Determine the (x, y) coordinate at the center of the cell enclosing the given text.  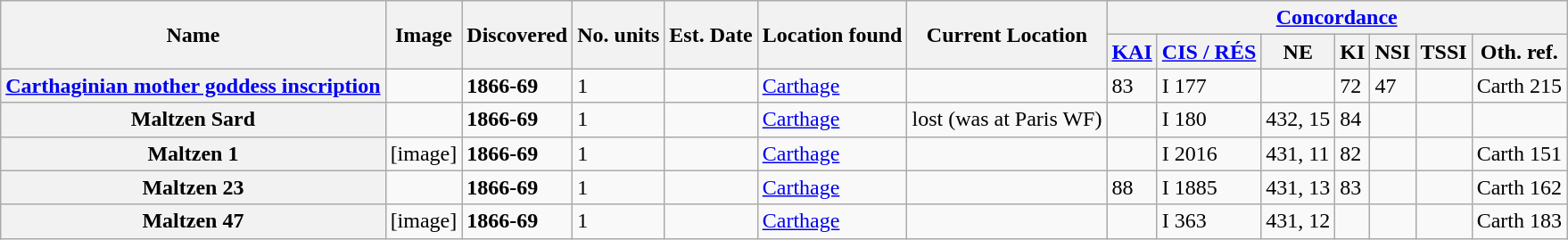
Maltzen 1 (193, 153)
432, 15 (1299, 120)
CIS / RÉS (1209, 52)
84 (1352, 120)
I 363 (1209, 221)
72 (1352, 86)
Image (424, 35)
431, 13 (1299, 187)
KI (1352, 52)
Carth 215 (1519, 86)
NSI (1393, 52)
No. units (619, 35)
82 (1352, 153)
I 177 (1209, 86)
KAI (1132, 52)
Maltzen Sard (193, 120)
431, 12 (1299, 221)
431, 11 (1299, 153)
I 180 (1209, 120)
Location found (832, 35)
Carth 162 (1519, 187)
I 2016 (1209, 153)
Name (193, 35)
TSSI (1443, 52)
Maltzen 23 (193, 187)
Carth 183 (1519, 221)
Est. Date (711, 35)
Current Location (1007, 35)
lost (was at Paris WF) (1007, 120)
Oth. ref. (1519, 52)
Concordance (1337, 18)
NE (1299, 52)
88 (1132, 187)
Maltzen 47 (193, 221)
Discovered (517, 35)
I 1885 (1209, 187)
47 (1393, 86)
Carth 151 (1519, 153)
Carthaginian mother goddess inscription (193, 86)
